Search for the cell housing the specified text and yield its (x, y) center coordinate. 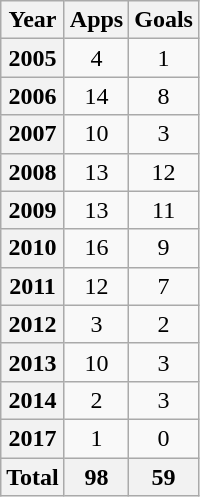
9 (164, 248)
8 (164, 96)
2009 (33, 210)
0 (164, 438)
Total (33, 477)
16 (96, 248)
2014 (33, 400)
2008 (33, 172)
2012 (33, 324)
Year (33, 20)
2006 (33, 96)
2013 (33, 362)
2011 (33, 286)
Apps (96, 20)
2007 (33, 134)
4 (96, 58)
59 (164, 477)
2005 (33, 58)
14 (96, 96)
7 (164, 286)
98 (96, 477)
2017 (33, 438)
Goals (164, 20)
11 (164, 210)
2010 (33, 248)
